Detect which cell encompasses the target text, then output its (x, y) center coordinate. 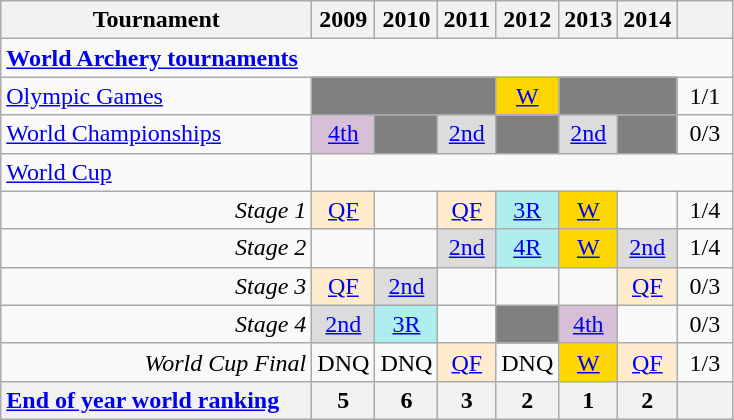
World Cup (156, 172)
1 (588, 400)
2010 (406, 20)
Stage 1 (156, 210)
3 (467, 400)
2013 (588, 20)
2009 (344, 20)
6 (406, 400)
Stage 4 (156, 324)
4R (528, 248)
2011 (467, 20)
2012 (528, 20)
1/3 (705, 362)
Olympic Games (156, 96)
1/1 (705, 96)
World Championships (156, 134)
World Archery tournaments (367, 58)
World Cup Final (156, 362)
5 (344, 400)
Tournament (156, 20)
2014 (648, 20)
Stage 2 (156, 248)
End of year world ranking (156, 400)
Stage 3 (156, 286)
